Return [X, Y] of the center of cell containing provided text 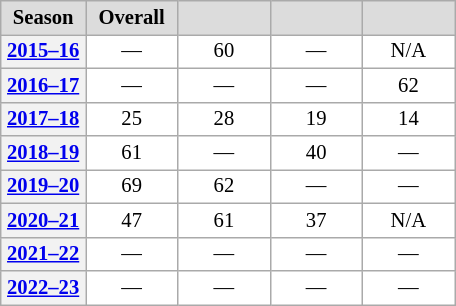
28 [224, 119]
60 [224, 51]
14 [408, 119]
2018–19 [44, 153]
2020–21 [44, 220]
2017–18 [44, 119]
47 [132, 220]
Overall [132, 17]
40 [316, 153]
19 [316, 119]
69 [132, 186]
37 [316, 220]
2019–20 [44, 186]
2016–17 [44, 85]
2021–22 [44, 254]
Season [44, 17]
2015–16 [44, 51]
2022–23 [44, 287]
25 [132, 119]
